Locate the cell with the specified text and output its (X, Y) center coordinate. 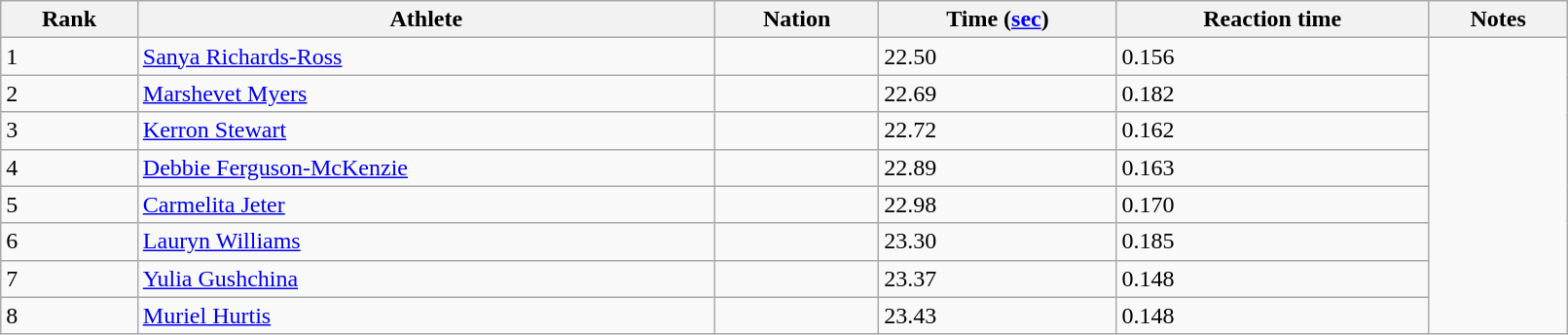
22.69 (998, 93)
22.98 (998, 205)
0.185 (1272, 242)
Carmelita Jeter (426, 205)
0.162 (1272, 130)
Reaction time (1272, 19)
22.50 (998, 56)
23.37 (998, 279)
4 (70, 167)
6 (70, 242)
Kerron Stewart (426, 130)
0.163 (1272, 167)
0.170 (1272, 205)
Nation (796, 19)
Time (sec) (998, 19)
1 (70, 56)
8 (70, 316)
Yulia Gushchina (426, 279)
Muriel Hurtis (426, 316)
5 (70, 205)
Marshevet Myers (426, 93)
Sanya Richards-Ross (426, 56)
22.72 (998, 130)
23.43 (998, 316)
0.156 (1272, 56)
3 (70, 130)
Debbie Ferguson-McKenzie (426, 167)
0.182 (1272, 93)
Athlete (426, 19)
Lauryn Williams (426, 242)
7 (70, 279)
Notes (1499, 19)
Rank (70, 19)
23.30 (998, 242)
2 (70, 93)
22.89 (998, 167)
